Search for the cell housing the specified text and yield its (x, y) center coordinate. 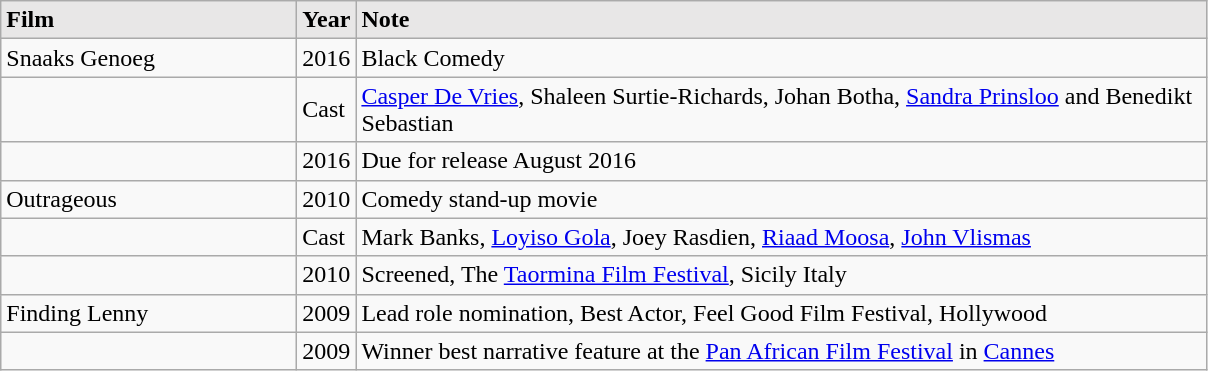
Casper De Vries, Shaleen Surtie-Richards, Johan Botha, Sandra Prinsloo and Benedikt Sebastian (782, 110)
Winner best narrative feature at the Pan African Film Festival in Cannes (782, 351)
Lead role nomination, Best Actor, Feel Good Film Festival, Hollywood (782, 313)
Year (326, 20)
Comedy stand-up movie (782, 199)
Due for release August 2016 (782, 161)
Mark Banks, Loyiso Gola, Joey Rasdien, Riaad Moosa, John Vlismas (782, 237)
Note (782, 20)
Screened, The Taormina Film Festival, Sicily Italy (782, 275)
Finding Lenny (149, 313)
Outrageous (149, 199)
Film (149, 20)
Snaaks Genoeg (149, 58)
Black Comedy (782, 58)
